Scan for the cell matching the given text and deliver its (X, Y) coordinate at center. 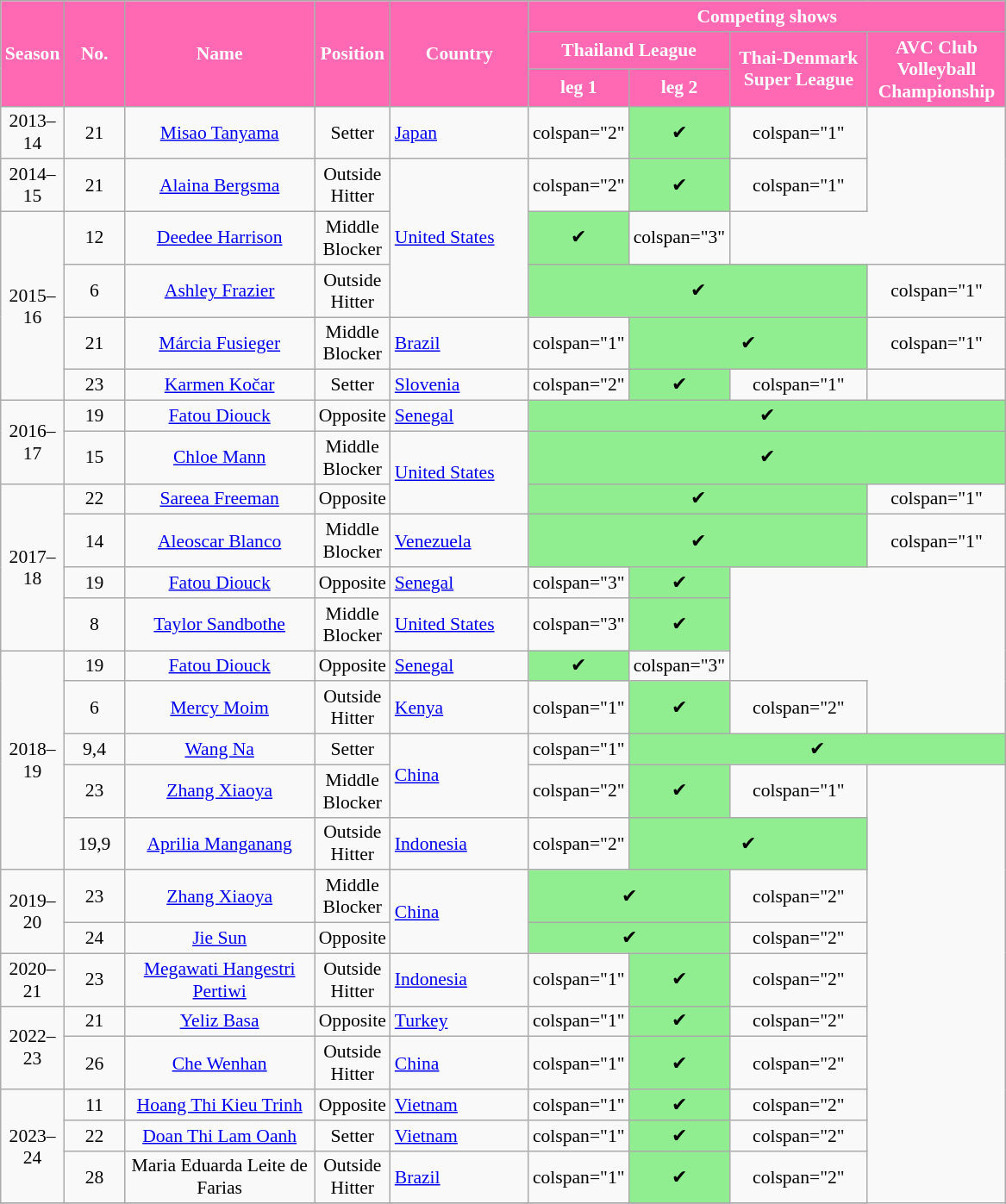
Season (33, 53)
2018–19 (33, 760)
2014–15 (33, 186)
Slovenia (459, 385)
Position (353, 53)
Country (459, 53)
12 (94, 238)
Jie Sun (220, 939)
AVC Club Volleyball Championship (936, 69)
2023–24 (33, 1146)
Karmen Kočar (220, 385)
2022–23 (33, 1048)
Japan (459, 133)
Venezuela (459, 541)
Ashley Frazier (220, 291)
Deedee Harrison (220, 238)
8 (94, 624)
Mercy Moim (220, 708)
Name (220, 53)
Chloe Mann (220, 457)
Competing shows (767, 16)
Sareea Freeman (220, 499)
2015–16 (33, 307)
Yeliz Basa (220, 1021)
26 (94, 1064)
28 (94, 1177)
leg 1 (579, 88)
Maria Eduarda Leite de Farias (220, 1177)
Che Wenhan (220, 1064)
Thai-Denmark Super League (798, 69)
leg 2 (679, 88)
Megawati Hangestri Pertiwi (220, 979)
Misao Tanyama (220, 133)
2020–21 (33, 979)
Turkey (459, 1021)
Doan Thi Lam Oanh (220, 1136)
Thailand League (629, 50)
Taylor Sandbothe (220, 624)
Márcia Fusieger (220, 343)
2016–17 (33, 443)
2013–14 (33, 133)
Alaina Bergsma (220, 186)
Kenya (459, 708)
19,9 (94, 843)
2019–20 (33, 912)
Hoang Thi Kieu Trinh (220, 1105)
Wang Na (220, 750)
Aleoscar Blanco (220, 541)
24 (94, 939)
9,4 (94, 750)
15 (94, 457)
11 (94, 1105)
Aprilia Manganang (220, 843)
No. (94, 53)
14 (94, 541)
2017–18 (33, 567)
